Provide the (x, y) coordinate of the cell's center where the given text is located.  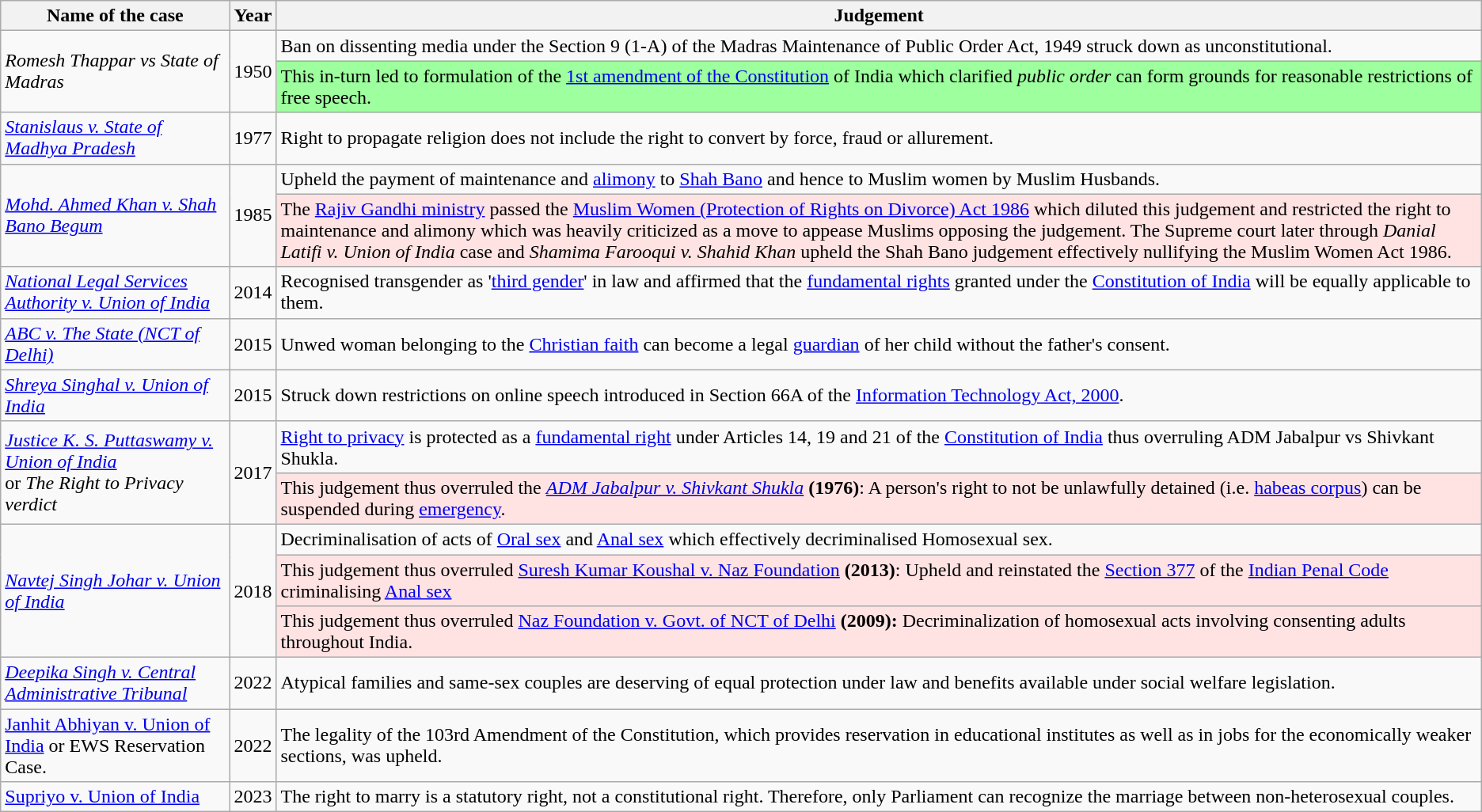
Judgement (879, 16)
Justice K. S. Puttaswamy v. Union of Indiaor The Right to Privacy verdict (116, 472)
Stanislaus v. State of Madhya Pradesh (116, 138)
1985 (253, 215)
Name of the case (116, 16)
1950 (253, 71)
Atypical families and same-sex couples are deserving of equal protection under law and benefits available under social welfare legislation. (879, 684)
ABC v. The State (NCT of Delhi) (116, 343)
Unwed woman belonging to the Christian faith can become a legal guardian of her child without the father's consent. (879, 343)
Supriyo v. Union of India (116, 797)
Romesh Thappar vs State of Madras (116, 71)
2018 (253, 590)
Upheld the payment of maintenance and alimony to Shah Bano and hence to Muslim women by Muslim Husbands. (879, 179)
National Legal Services Authority v. Union of India (116, 293)
Janhit Abhiyan v. Union of India or EWS Reservation Case. (116, 746)
1977 (253, 138)
Shreya Singhal v. Union of India (116, 396)
Deepika Singh v. Central Administrative Tribunal (116, 684)
2023 (253, 797)
Struck down restrictions on online speech introduced in Section 66A of the Information Technology Act, 2000. (879, 396)
Navtej Singh Johar v. Union of India (116, 590)
2014 (253, 293)
Decriminalisation of acts of Oral sex and Anal sex which effectively decriminalised Homosexual sex. (879, 539)
Year (253, 16)
Ban on dissenting media under the Section 9 (1-A) of the Madras Maintenance of Public Order Act, 1949 struck down as unconstitutional. (879, 46)
Mohd. Ahmed Khan v. Shah Bano Begum (116, 215)
2017 (253, 472)
Right to propagate religion does not include the right to convert by force, fraud or allurement. (879, 138)
